Scan for the cell matching the given text and deliver its (x, y) coordinate at center. 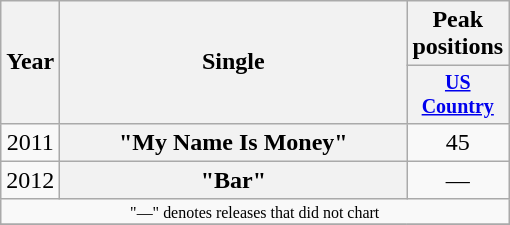
45 (458, 142)
2012 (30, 180)
"Bar" (234, 180)
— (458, 180)
2011 (30, 142)
Peak positions (458, 34)
Year (30, 62)
"My Name Is Money" (234, 142)
"—" denotes releases that did not chart (255, 211)
Single (234, 62)
US Country (458, 94)
